For the text-containing cell, return its midpoint in [X, Y] coordinate format. 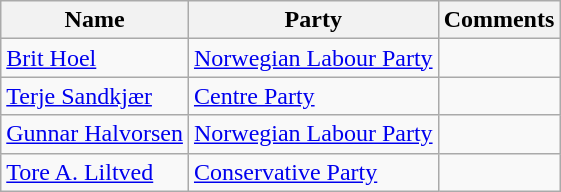
Name [95, 20]
Party [313, 20]
Terje Sandkjær [95, 96]
Conservative Party [313, 172]
Centre Party [313, 96]
Gunnar Halvorsen [95, 134]
Tore A. Liltved [95, 172]
Brit Hoel [95, 58]
Comments [499, 20]
